From the cell containing the given text, extract its center point as (X, Y) coordinate. 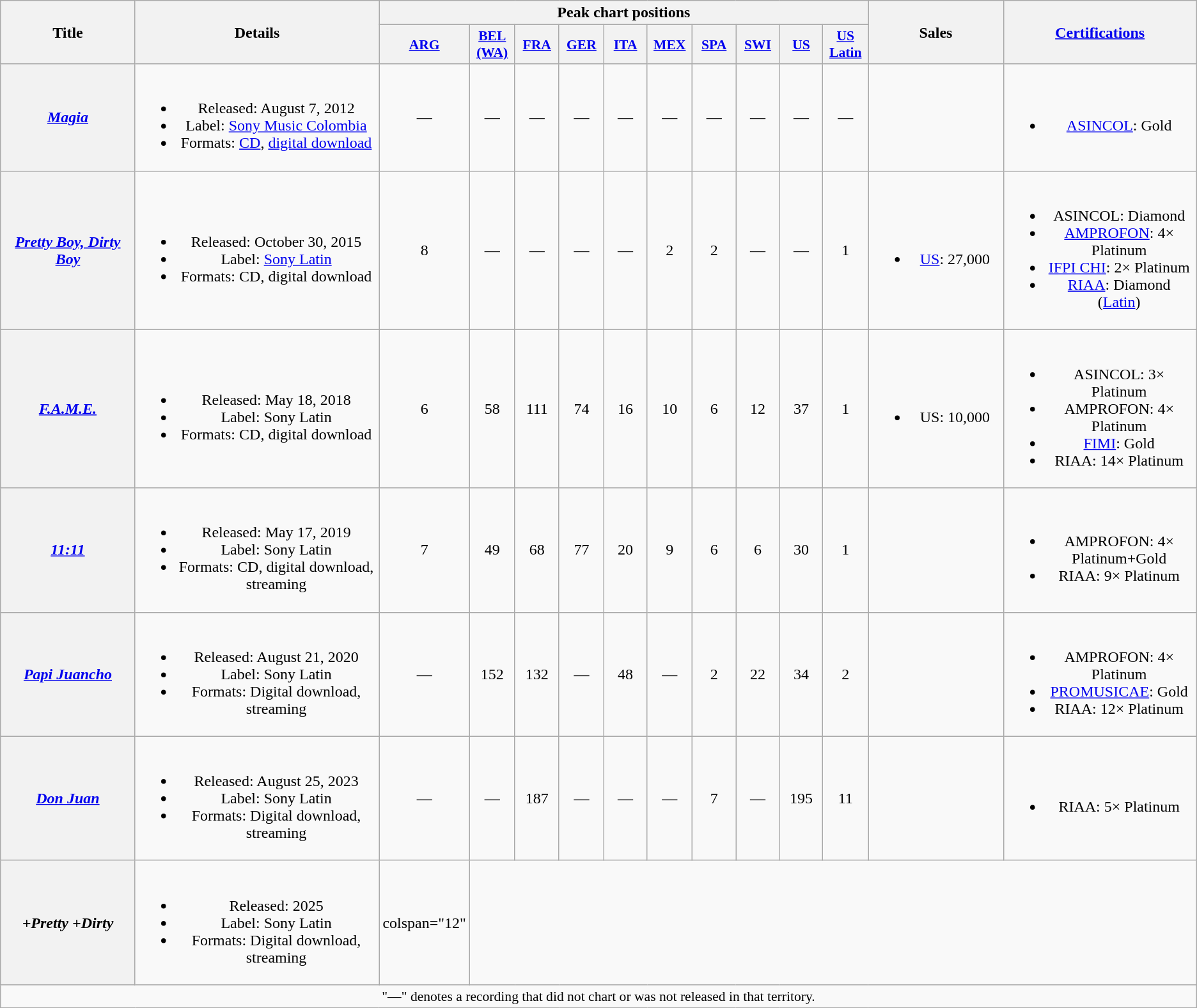
Don Juan (68, 798)
Released: 2025Label: Sony LatinFormats: Digital download, streaming (257, 922)
ARG (425, 45)
10 (670, 409)
FRA (537, 45)
MEX (670, 45)
SWI (758, 45)
Details (257, 32)
Peak chart positions (624, 13)
Released: May 17, 2019Label: Sony LatinFormats: CD, digital download, streaming (257, 550)
9 (670, 550)
AMPROFON: 4× PlatinumPROMUSICAE: GoldRIAA: 12× Platinum (1100, 674)
AMPROFON: 4× Platinum+GoldRIAA: 9× Platinum (1100, 550)
48 (625, 674)
US (801, 45)
Released: August 25, 2023Label: Sony LatinFormats: Digital download, streaming (257, 798)
+Pretty +Dirty (68, 922)
77 (581, 550)
Released: May 18, 2018Label: Sony LatinFormats: CD, digital download (257, 409)
11 (845, 798)
colspan="12" (425, 922)
ASINCOL: Gold (1100, 118)
74 (581, 409)
SPA (714, 45)
Title (68, 32)
49 (492, 550)
34 (801, 674)
20 (625, 550)
152 (492, 674)
195 (801, 798)
16 (625, 409)
58 (492, 409)
111 (537, 409)
ASINCOL: DiamondAMPROFON: 4× PlatinumIFPI CHI: 2× PlatinumRIAA: Diamond (Latin) (1100, 250)
Released: August 7, 2012Label: Sony Music ColombiaFormats: CD, digital download (257, 118)
US: 27,000 (936, 250)
11:11 (68, 550)
8 (425, 250)
37 (801, 409)
Sales (936, 32)
12 (758, 409)
187 (537, 798)
F.A.M.E. (68, 409)
USLatin (845, 45)
Magia (68, 118)
BEL(WA) (492, 45)
Papi Juancho (68, 674)
132 (537, 674)
Pretty Boy, Dirty Boy (68, 250)
Released: October 30, 2015Label: Sony LatinFormats: CD, digital download (257, 250)
US: 10,000 (936, 409)
"—" denotes a recording that did not chart or was not released in that territory. (598, 996)
RIAA: 5× Platinum (1100, 798)
Certifications (1100, 32)
22 (758, 674)
Released: August 21, 2020Label: Sony LatinFormats: Digital download, streaming (257, 674)
68 (537, 550)
GER (581, 45)
30 (801, 550)
ASINCOL: 3× PlatinumAMPROFON: 4× PlatinumFIMI: GoldRIAA: 14× Platinum (1100, 409)
ITA (625, 45)
